Provide the (x, y) coordinate of the cell's center where the given text is located.  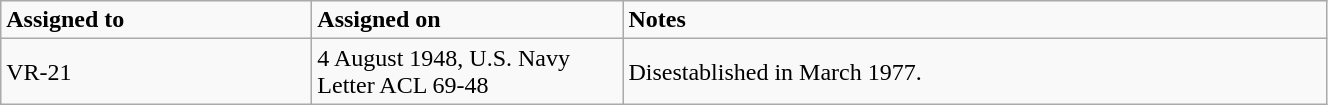
Disestablished in March 1977. (975, 72)
Notes (975, 20)
Assigned to (156, 20)
VR-21 (156, 72)
4 August 1948, U.S. Navy Letter ACL 69-48 (468, 72)
Assigned on (468, 20)
